Search for the cell housing the specified text and yield its [x, y] center coordinate. 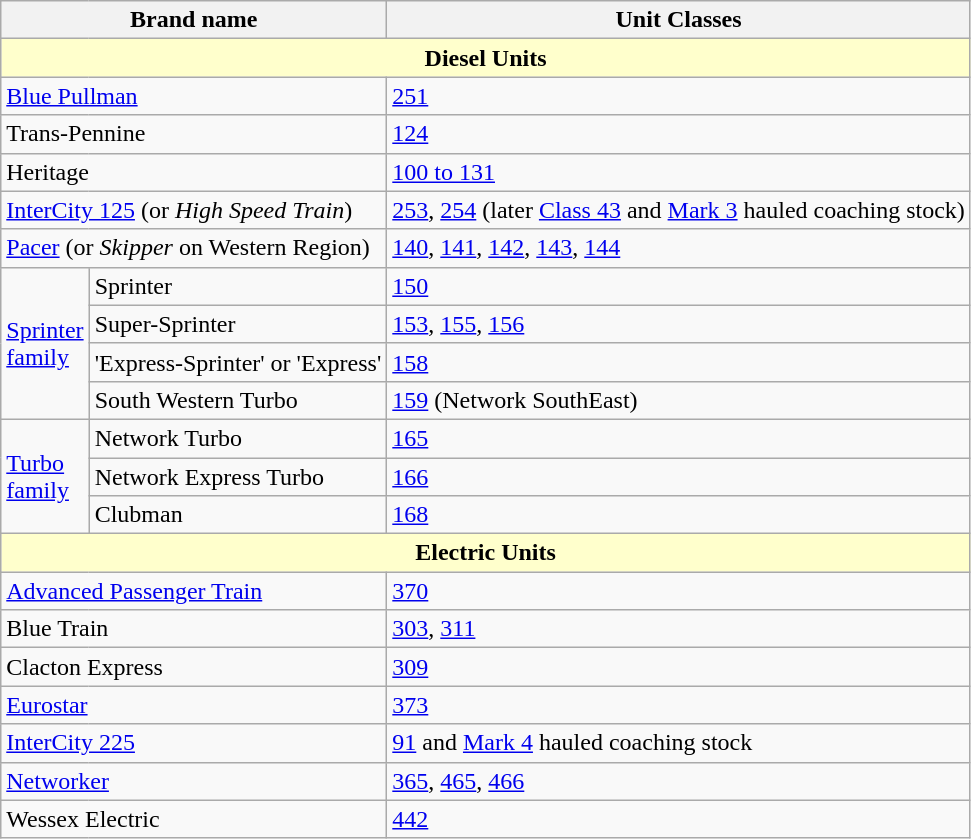
Networker [194, 781]
Unit Classes [679, 20]
153, 155, 156 [679, 324]
Advanced Passenger Train [194, 591]
442 [679, 819]
Brand name [194, 20]
Blue Pullman [194, 96]
100 to 131 [679, 172]
Sprinterfamily [45, 343]
165 [679, 438]
Super-Sprinter [238, 324]
Pacer (or Skipper on Western Region) [194, 248]
Network Express Turbo [238, 477]
Sprinter [238, 286]
Wessex Electric [194, 819]
159 (Network SouthEast) [679, 400]
'Express-Sprinter' or 'Express' [238, 362]
124 [679, 134]
253, 254 (later Class 43 and Mark 3 hauled coaching stock) [679, 210]
251 [679, 96]
373 [679, 705]
Blue Train [194, 629]
168 [679, 515]
Clubman [238, 515]
150 [679, 286]
Clacton Express [194, 667]
365, 465, 466 [679, 781]
Heritage [194, 172]
InterCity 125 (or High Speed Train) [194, 210]
303, 311 [679, 629]
Electric Units [486, 553]
309 [679, 667]
Trans-Pennine [194, 134]
91 and Mark 4 hauled coaching stock [679, 743]
370 [679, 591]
140, 141, 142, 143, 144 [679, 248]
Turbofamily [45, 476]
Diesel Units [486, 58]
InterCity 225 [194, 743]
166 [679, 477]
Network Turbo [238, 438]
158 [679, 362]
South Western Turbo [238, 400]
Eurostar [194, 705]
